Output the (X, Y) coordinate of the center of the cell containing the given text.  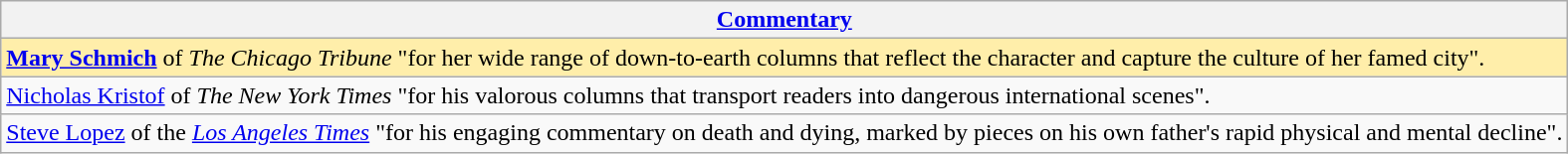
Nicholas Kristof of The New York Times "for his valorous columns that transport readers into dangerous international scenes". (784, 95)
Commentary (784, 20)
